Pinpoint the cell where the given text exists, returning its (X, Y) midpoint coordinate. 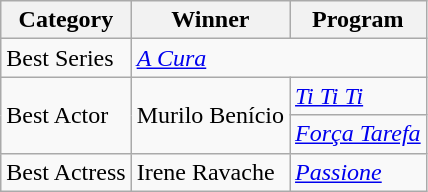
Best Series (66, 58)
Best Actress (66, 172)
Irene Ravache (210, 172)
Força Tarefa (358, 134)
Winner (210, 20)
Category (66, 20)
Murilo Benício (210, 115)
Passione (358, 172)
Program (358, 20)
Best Actor (66, 115)
A Cura (278, 58)
Ti Ti Ti (358, 96)
